Return the [X, Y] coordinate for the center point of the cell that contains the specified text.  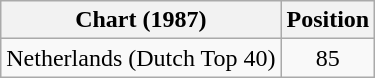
85 [328, 58]
Chart (1987) [141, 20]
Netherlands (Dutch Top 40) [141, 58]
Position [328, 20]
